Determine the [X, Y] coordinate at the center of the cell enclosing the given text.  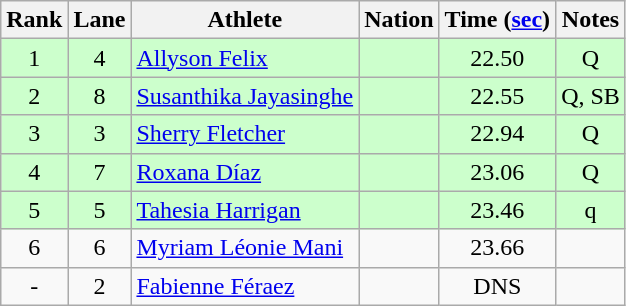
23.06 [498, 172]
Myriam Léonie Mani [245, 248]
Rank [34, 20]
1 [34, 58]
8 [100, 96]
22.94 [498, 134]
Roxana Díaz [245, 172]
q [591, 210]
Susanthika Jayasinghe [245, 96]
Sherry Fletcher [245, 134]
22.55 [498, 96]
Q, SB [591, 96]
22.50 [498, 58]
23.66 [498, 248]
- [34, 286]
Tahesia Harrigan [245, 210]
7 [100, 172]
23.46 [498, 210]
Fabienne Féraez [245, 286]
DNS [498, 286]
Notes [591, 20]
Nation [399, 20]
Time (sec) [498, 20]
Athlete [245, 20]
Lane [100, 20]
Allyson Felix [245, 58]
